Output the [x, y] coordinate of the center of the cell containing the given text.  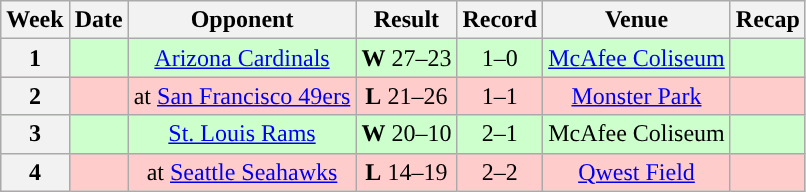
3 [35, 134]
Result [406, 20]
at Seattle Seahawks [242, 172]
1–0 [500, 58]
Record [500, 20]
L 14–19 [406, 172]
2–1 [500, 134]
2 [35, 96]
St. Louis Rams [242, 134]
Qwest Field [637, 172]
Arizona Cardinals [242, 58]
Monster Park [637, 96]
4 [35, 172]
Recap [768, 20]
Opponent [242, 20]
W 20–10 [406, 134]
at San Francisco 49ers [242, 96]
1–1 [500, 96]
L 21–26 [406, 96]
Week [35, 20]
1 [35, 58]
2–2 [500, 172]
Venue [637, 20]
Date [98, 20]
W 27–23 [406, 58]
